Find where the given text appears and provide that cell's center as (x, y) coordinate. 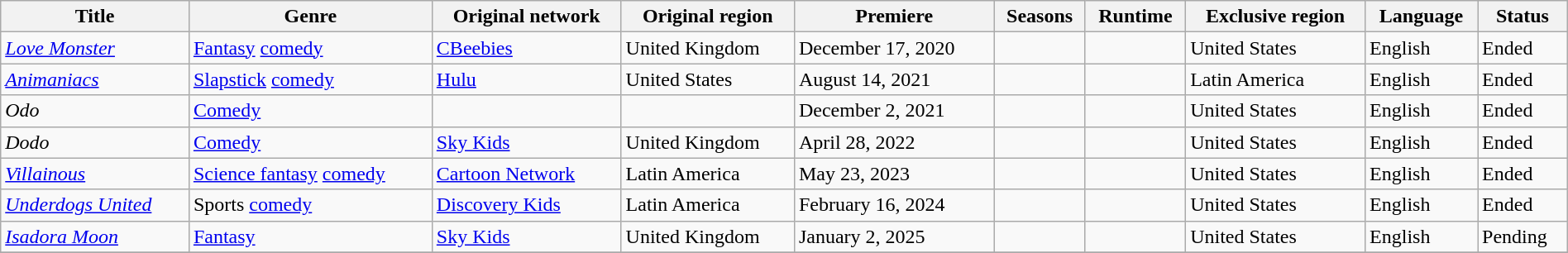
Science fantasy comedy (310, 174)
April 28, 2022 (894, 142)
Runtime (1135, 17)
Pending (1523, 236)
CBeebies (526, 48)
Original region (708, 17)
Sports comedy (310, 205)
Fantasy (310, 236)
Original network (526, 17)
Title (95, 17)
Hulu (526, 79)
Dodo (95, 142)
Cartoon Network (526, 174)
Isadora Moon (95, 236)
Odo (95, 111)
Love Monster (95, 48)
Genre (310, 17)
Villainous (95, 174)
January 2, 2025 (894, 236)
Language (1422, 17)
Animaniacs (95, 79)
Underdogs United (95, 205)
December 17, 2020 (894, 48)
Slapstick comedy (310, 79)
Status (1523, 17)
Fantasy comedy (310, 48)
Discovery Kids (526, 205)
December 2, 2021 (894, 111)
Exclusive region (1275, 17)
Premiere (894, 17)
May 23, 2023 (894, 174)
August 14, 2021 (894, 79)
February 16, 2024 (894, 205)
Seasons (1040, 17)
